Capture the cell that displays the provided text and extract its (x, y) central coordinate. 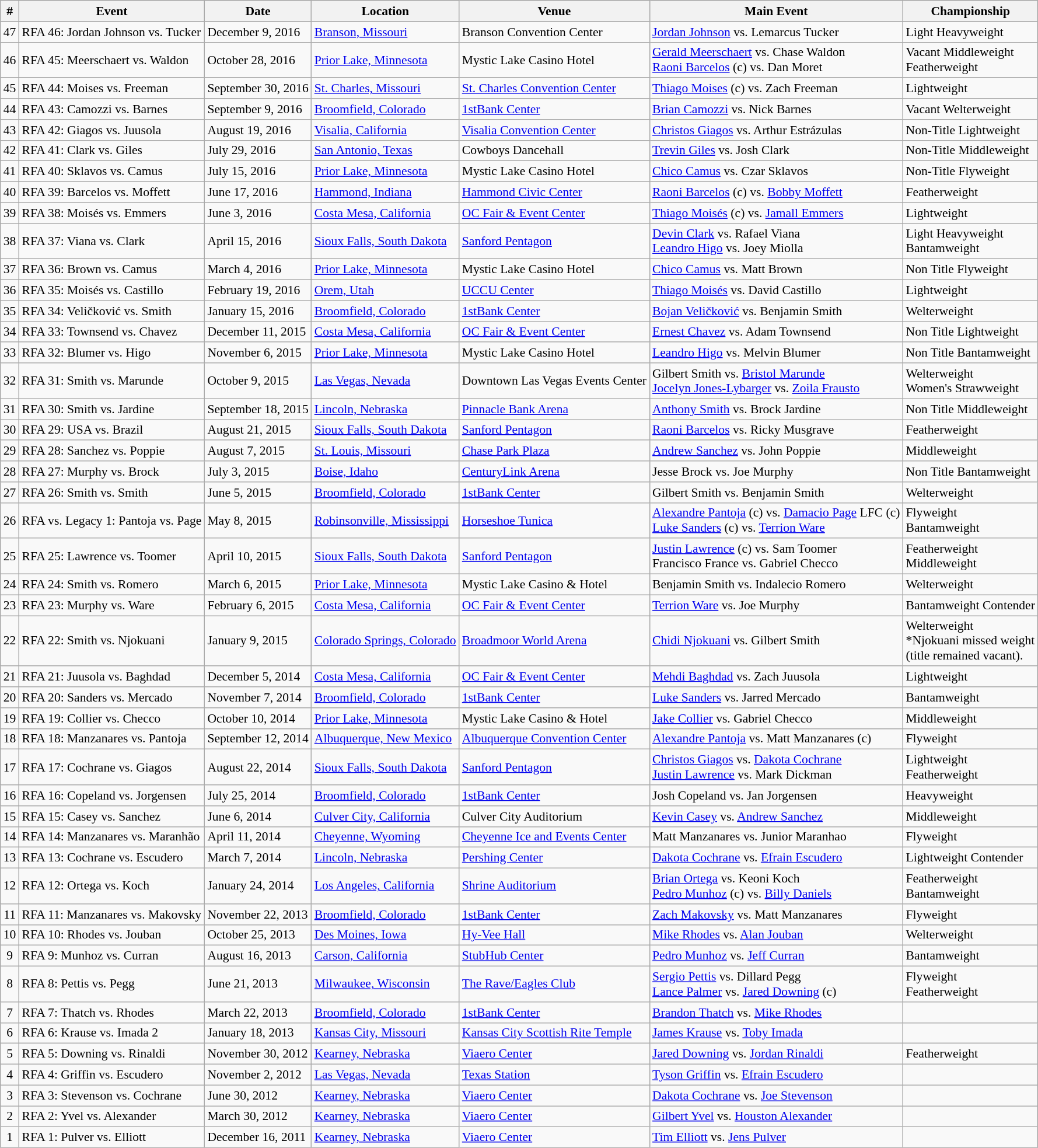
Kevin Casey vs. Andrew Sanchez (776, 816)
October 28, 2016 (258, 60)
Andrew Sanchez vs. John Poppie (776, 451)
Championship (971, 11)
RFA 9: Munhoz vs. Curran (111, 956)
Devin Clark vs. Rafael Viana Leandro Higo vs. Joey Miolla (776, 242)
Brian Ortega vs. Keoni Koch Pedro Munhoz (c) vs. Billy Daniels (776, 886)
RFA 29: USA vs. Brazil (111, 430)
Tyson Griffin vs. Efrain Escudero (776, 1075)
June 17, 2016 (258, 193)
Carson, California (385, 956)
Vacant Welterweight (971, 109)
Milwaukee, Wisconsin (385, 984)
Horseshoe Tunica (554, 521)
32 (10, 381)
Alexandre Pantoja (c) vs. Damacio Page LFC (c) Luke Sanders (c) vs. Terrion Ware (776, 521)
November 2, 2012 (258, 1075)
August 19, 2016 (258, 130)
RFA 15: Casey vs. Sanchez (111, 816)
Hammond Civic Center (554, 193)
Non Title Flyweight (971, 270)
38 (10, 242)
Bantamweight Contender (971, 605)
24 (10, 585)
December 9, 2016 (258, 32)
August 22, 2014 (258, 767)
Visalia Convention Center (554, 130)
August 7, 2015 (258, 451)
Sergio Pettis vs. Dillard Pegg Lance Palmer vs. Jared Downing (c) (776, 984)
33 (10, 353)
Featherweight Middleweight (971, 557)
16 (10, 795)
March 4, 2016 (258, 270)
Chico Camus vs. Czar Sklavos (776, 172)
September 9, 2016 (258, 109)
Tim Elliott vs. Jens Pulver (776, 1137)
37 (10, 270)
RFA 24: Smith vs. Romero (111, 585)
Mehdi Baghdad vs. Zach Juusola (776, 677)
RFA 3: Stevenson vs. Cochrane (111, 1095)
Welterweight Women's Strawweight (971, 381)
RFA 34: Veličković vs. Smith (111, 311)
RFA 2: Yvel vs. Alexander (111, 1116)
Branson Convention Center (554, 32)
April 11, 2014 (258, 837)
26 (10, 521)
October 10, 2014 (258, 718)
Flyweight Bantamweight (971, 521)
Broadmoor World Arena (554, 641)
San Antonio, Texas (385, 151)
Benjamin Smith vs. Indalecio Romero (776, 585)
RFA 27: Murphy vs. Brock (111, 472)
Thiago Moisés (c) vs. Jamall Emmers (776, 213)
October 25, 2013 (258, 935)
April 15, 2016 (258, 242)
Justin Lawrence (c) vs. Sam Toomer Francisco France vs. Gabriel Checco (776, 557)
Jesse Brock vs. Joe Murphy (776, 472)
5 (10, 1054)
January 18, 2013 (258, 1033)
Gilbert Yvel vs. Houston Alexander (776, 1116)
Cowboys Dancehall (554, 151)
RFA 23: Murphy vs. Ware (111, 605)
Flyweight Featherweight (971, 984)
10 (10, 935)
11 (10, 915)
April 10, 2015 (258, 557)
Pinnacle Bank Arena (554, 409)
Los Angeles, California (385, 886)
Terrion Ware vs. Joe Murphy (776, 605)
Heavyweight (971, 795)
StubHub Center (554, 956)
Cheyenne, Wyoming (385, 837)
RFA 28: Sanchez vs. Poppie (111, 451)
Albuquerque Convention Center (554, 739)
August 16, 2013 (258, 956)
RFA 18: Manzanares vs. Pantoja (111, 739)
21 (10, 677)
Raoni Barcelos (c) vs. Bobby Moffett (776, 193)
12 (10, 886)
July 25, 2014 (258, 795)
November 6, 2015 (258, 353)
Pedro Munhoz vs. Jeff Curran (776, 956)
46 (10, 60)
Texas Station (554, 1075)
St. Charles Convention Center (554, 89)
RFA 4: Griffin vs. Escudero (111, 1075)
Branson, Missouri (385, 32)
7 (10, 1013)
February 19, 2016 (258, 291)
Venue (554, 11)
Light Heavyweight (971, 32)
July 29, 2016 (258, 151)
36 (10, 291)
Leandro Higo vs. Melvin Blumer (776, 353)
Anthony Smith vs. Brock Jardine (776, 409)
James Krause vs. Toby Imada (776, 1033)
September 18, 2015 (258, 409)
CenturyLink Arena (554, 472)
20 (10, 697)
28 (10, 472)
March 22, 2013 (258, 1013)
September 30, 2016 (258, 89)
44 (10, 109)
Bojan Veličković vs. Benjamin Smith (776, 311)
RFA 33: Townsend vs. Chavez (111, 332)
Location (385, 11)
May 8, 2015 (258, 521)
Josh Copeland vs. Jan Jorgensen (776, 795)
June 5, 2015 (258, 493)
43 (10, 130)
Light Heavyweight Bantamweight (971, 242)
Cheyenne Ice and Events Center (554, 837)
42 (10, 151)
30 (10, 430)
RFA 8: Pettis vs. Pegg (111, 984)
29 (10, 451)
July 3, 2015 (258, 472)
June 30, 2012 (258, 1095)
UCCU Center (554, 291)
RFA 45: Meerschaert vs. Waldon (111, 60)
RFA 40: Sklavos vs. Camus (111, 172)
December 16, 2011 (258, 1137)
# (10, 11)
Thiago Moisés vs. David Castillo (776, 291)
Dakota Cochrane vs. Efrain Escudero (776, 858)
June 6, 2014 (258, 816)
Chico Camus vs. Matt Brown (776, 270)
January 9, 2015 (258, 641)
Christos Giagos vs. Dakota Cochrane Justin Lawrence vs. Mark Dickman (776, 767)
Albuquerque, New Mexico (385, 739)
Lightweight Contender (971, 858)
RFA 25: Lawrence vs. Toomer (111, 557)
4 (10, 1075)
The Rave/Eagles Club (554, 984)
18 (10, 739)
39 (10, 213)
Non-Title Lightweight (971, 130)
Jared Downing vs. Jordan Rinaldi (776, 1054)
Culver City Auditorium (554, 816)
Raoni Barcelos vs. Ricky Musgrave (776, 430)
19 (10, 718)
Jordan Johnson vs. Lemarcus Tucker (776, 32)
St. Charles, Missouri (385, 89)
Chidi Njokuani vs. Gilbert Smith (776, 641)
RFA 1: Pulver vs. Elliott (111, 1137)
RFA 20: Sanders vs. Mercado (111, 697)
23 (10, 605)
17 (10, 767)
RFA 22: Smith vs. Njokuani (111, 641)
22 (10, 641)
RFA 19: Collier vs. Checco (111, 718)
March 6, 2015 (258, 585)
45 (10, 89)
Robinsonville, Mississippi (385, 521)
RFA 26: Smith vs. Smith (111, 493)
RFA 6: Krause vs. Imada 2 (111, 1033)
RFA 43: Camozzi vs. Barnes (111, 109)
Pershing Center (554, 858)
Gilbert Smith vs. Benjamin Smith (776, 493)
15 (10, 816)
Ernest Chavez vs. Adam Townsend (776, 332)
Orem, Utah (385, 291)
Downtown Las Vegas Events Center (554, 381)
Colorado Springs, Colorado (385, 641)
Event (111, 11)
Non Title Lightweight (971, 332)
September 12, 2014 (258, 739)
Chase Park Plaza (554, 451)
Lightweight Featherweight (971, 767)
Brandon Thatch vs. Mike Rhodes (776, 1013)
Brian Camozzi vs. Nick Barnes (776, 109)
Zach Makovsky vs. Matt Manzanares (776, 915)
RFA 7: Thatch vs. Rhodes (111, 1013)
25 (10, 557)
Dakota Cochrane vs. Joe Stevenson (776, 1095)
1 (10, 1137)
3 (10, 1095)
RFA 13: Cochrane vs. Escudero (111, 858)
Matt Manzanares vs. Junior Maranhao (776, 837)
Non Title Middleweight (971, 409)
Non-Title Flyweight (971, 172)
January 24, 2014 (258, 886)
9 (10, 956)
8 (10, 984)
14 (10, 837)
RFA 41: Clark vs. Giles (111, 151)
November 22, 2013 (258, 915)
RFA 37: Viana vs. Clark (111, 242)
Jake Collier vs. Gabriel Checco (776, 718)
2 (10, 1116)
January 15, 2016 (258, 311)
December 11, 2015 (258, 332)
August 21, 2015 (258, 430)
December 5, 2014 (258, 677)
Des Moines, Iowa (385, 935)
Boise, Idaho (385, 472)
RFA 36: Brown vs. Camus (111, 270)
RFA 35: Moisés vs. Castillo (111, 291)
RFA 14: Manzanares vs. Maranhão (111, 837)
Gilbert Smith vs. Bristol Marunde Jocelyn Jones-Lybarger vs. Zoila Frausto (776, 381)
13 (10, 858)
Alexandre Pantoja vs. Matt Manzanares (c) (776, 739)
Culver City, California (385, 816)
RFA 46: Jordan Johnson vs. Tucker (111, 32)
47 (10, 32)
Visalia, California (385, 130)
Welterweight *Njokuani missed weight (title remained vacant). (971, 641)
Kansas City Scottish Rite Temple (554, 1033)
Vacant Middleweight Featherweight (971, 60)
RFA 32: Blumer vs. Higo (111, 353)
RFA 5: Downing vs. Rinaldi (111, 1054)
RFA 31: Smith vs. Marunde (111, 381)
Thiago Moises (c) vs. Zach Freeman (776, 89)
Featherweight Bantamweight (971, 886)
November 30, 2012 (258, 1054)
RFA vs. Legacy 1: Pantoja vs. Page (111, 521)
February 6, 2015 (258, 605)
RFA 10: Rhodes vs. Jouban (111, 935)
RFA 38: Moisés vs. Emmers (111, 213)
Gerald Meerschaert vs. Chase Waldon Raoni Barcelos (c) vs. Dan Moret (776, 60)
35 (10, 311)
RFA 11: Manzanares vs. Makovsky (111, 915)
Kansas City, Missouri (385, 1033)
6 (10, 1033)
Main Event (776, 11)
27 (10, 493)
Hammond, Indiana (385, 193)
RFA 30: Smith vs. Jardine (111, 409)
Christos Giagos vs. Arthur Estrázulas (776, 130)
34 (10, 332)
Trevin Giles vs. Josh Clark (776, 151)
RFA 17: Cochrane vs. Giagos (111, 767)
Non-Title Middleweight (971, 151)
31 (10, 409)
RFA 42: Giagos vs. Juusola (111, 130)
March 30, 2012 (258, 1116)
St. Louis, Missouri (385, 451)
40 (10, 193)
Mike Rhodes vs. Alan Jouban (776, 935)
July 15, 2016 (258, 172)
Shrine Auditorium (554, 886)
RFA 39: Barcelos vs. Moffett (111, 193)
RFA 12: Ortega vs. Koch (111, 886)
RFA 44: Moises vs. Freeman (111, 89)
Date (258, 11)
RFA 16: Copeland vs. Jorgensen (111, 795)
November 7, 2014 (258, 697)
June 3, 2016 (258, 213)
RFA 21: Juusola vs. Baghdad (111, 677)
Luke Sanders vs. Jarred Mercado (776, 697)
Hy-Vee Hall (554, 935)
June 21, 2013 (258, 984)
March 7, 2014 (258, 858)
41 (10, 172)
October 9, 2015 (258, 381)
